Return [x, y] of the center of cell containing provided text 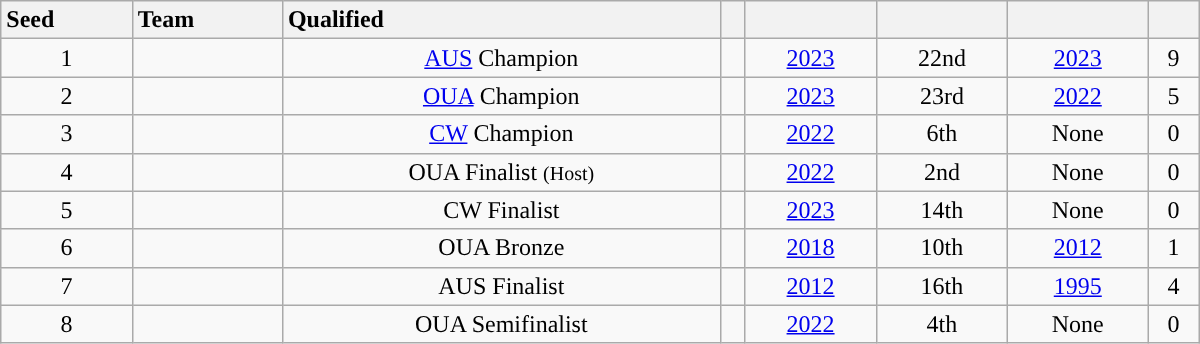
AUS Champion [501, 58]
16th [942, 286]
2 [66, 96]
AUS Finalist [501, 286]
6 [66, 248]
23rd [942, 96]
6th [942, 134]
2018 [810, 248]
8 [66, 324]
1995 [1078, 286]
Qualified [501, 20]
22nd [942, 58]
3 [66, 134]
9 [1174, 58]
CW Finalist [501, 210]
14th [942, 210]
OUA Semifinalist [501, 324]
OUA Finalist (Host) [501, 172]
CW Champion [501, 134]
4th [942, 324]
7 [66, 286]
OUA Champion [501, 96]
2nd [942, 172]
Team [207, 20]
OUA Bronze [501, 248]
Seed [66, 20]
10th [942, 248]
